Scan for the cell matching the given text and deliver its [x, y] coordinate at center. 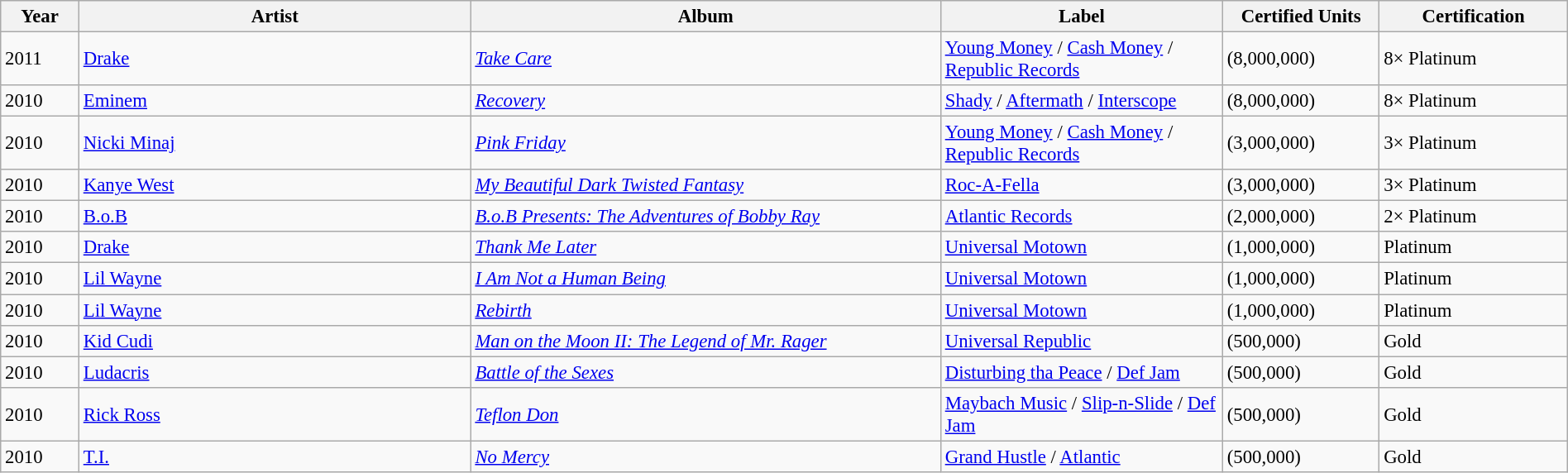
Year [40, 17]
Maybach Music / Slip-n-Slide / Def Jam [1082, 413]
Pink Friday [705, 144]
Artist [275, 17]
Disturbing tha Peace / Def Jam [1082, 372]
Rick Ross [275, 413]
Eminem [275, 101]
Grand Hustle / Atlantic [1082, 456]
Shady / Aftermath / Interscope [1082, 101]
Kid Cudi [275, 341]
Recovery [705, 101]
Ludacris [275, 372]
Universal Republic [1082, 341]
Label [1082, 17]
(2,000,000) [1300, 217]
B.o.B [275, 217]
No Mercy [705, 456]
My Beautiful Dark Twisted Fantasy [705, 185]
Man on the Moon II: The Legend of Mr. Rager [705, 341]
I Am Not a Human Being [705, 279]
Teflon Don [705, 413]
Kanye West [275, 185]
B.o.B Presents: The Adventures of Bobby Ray [705, 217]
Thank Me Later [705, 247]
Nicki Minaj [275, 144]
Certification [1474, 17]
2011 [40, 60]
Atlantic Records [1082, 217]
Take Care [705, 60]
Rebirth [705, 310]
Certified Units [1300, 17]
Roc-A-Fella [1082, 185]
2× Platinum [1474, 217]
Album [705, 17]
Battle of the Sexes [705, 372]
T.I. [275, 456]
